For the text-containing cell, return its midpoint in [x, y] coordinate format. 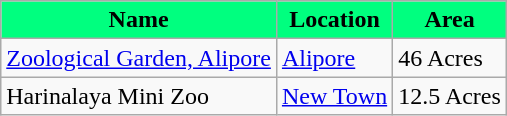
Alipore [334, 58]
Name [139, 20]
New Town [334, 96]
Harinalaya Mini Zoo [139, 96]
Location [334, 20]
Area [450, 20]
Zoological Garden, Alipore [139, 58]
46 Acres [450, 58]
12.5 Acres [450, 96]
